Search for the cell housing the specified text and yield its (X, Y) center coordinate. 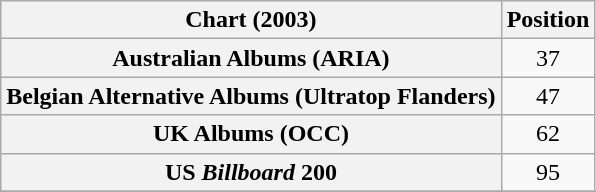
95 (548, 172)
Chart (2003) (251, 20)
37 (548, 58)
US Billboard 200 (251, 172)
62 (548, 134)
Belgian Alternative Albums (Ultratop Flanders) (251, 96)
UK Albums (OCC) (251, 134)
Australian Albums (ARIA) (251, 58)
Position (548, 20)
47 (548, 96)
